Determine the (X, Y) coordinate at the center of the cell enclosing the given text.  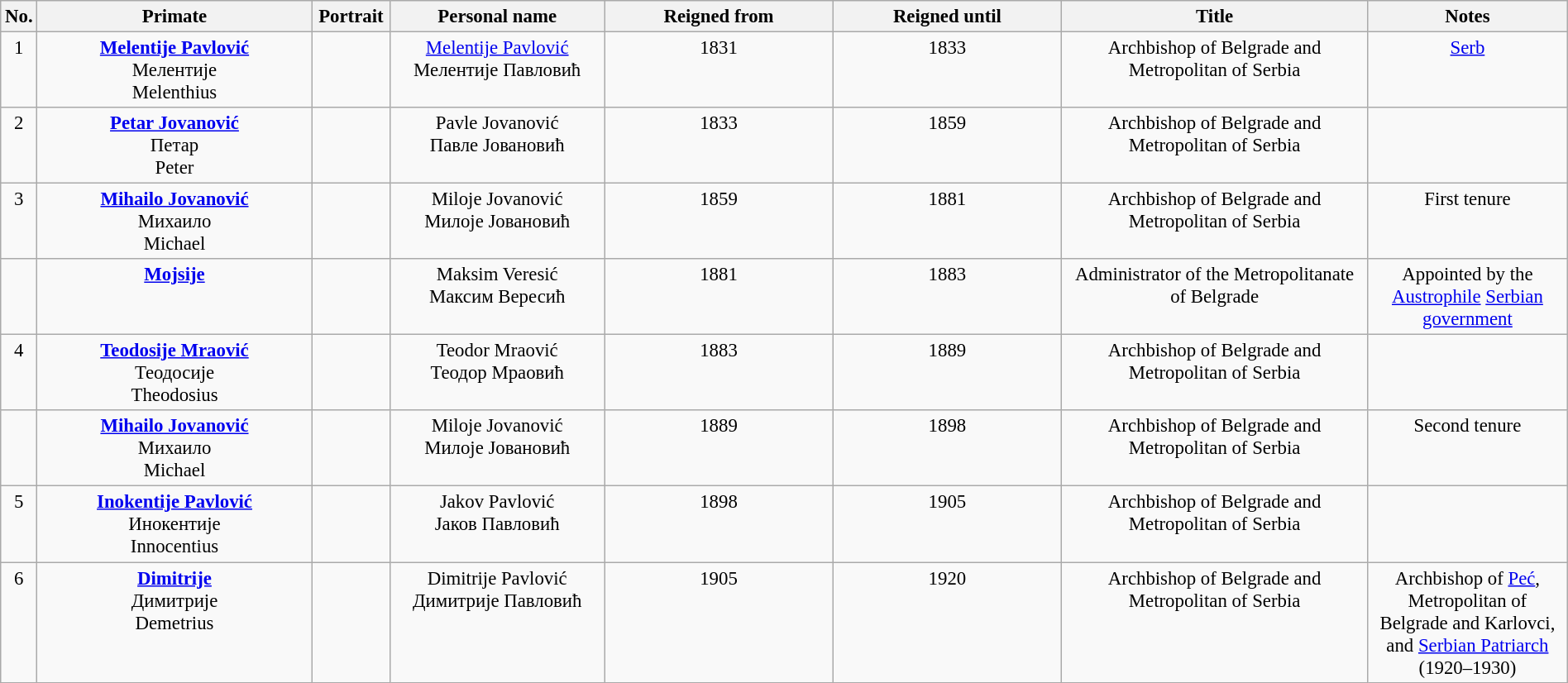
Melentije PavlovićМелентије Павловић (498, 70)
Reigned from (719, 17)
Personal name (498, 17)
Melentije PavlovićМелентијеMelenthius (174, 70)
Mojsije (174, 297)
DimitrijeДимитријеDemetrius (174, 623)
Pavle JovanovićПавле Јовановић (498, 146)
No. (19, 17)
Dimitrije PavlovićДимитрије Павловић (498, 623)
First tenure (1468, 222)
6 (19, 623)
Teodor MraovićТеодор Мраовић (498, 373)
Archbishop of Peć, Metropolitan of Belgrade and Karlovci, and Serbian Patriarch (1920–1930) (1468, 623)
Jakov PavlovićЈаков Павловић (498, 524)
Appointed by the Austrophile Serbian government (1468, 297)
Administrator of the Metropolitanate of Belgrade (1215, 297)
2 (19, 146)
Serb (1468, 70)
Reigned until (947, 17)
3 (19, 222)
1920 (947, 623)
Portrait (351, 17)
Maksim VeresićМаксим Вересић (498, 297)
Inokentije PavlovićИнокентијеInnocentius (174, 524)
4 (19, 373)
Title (1215, 17)
1 (19, 70)
Teodosije MraovićТеодосијеTheodosius (174, 373)
Notes (1468, 17)
Petar JovanovićПетарPeter (174, 146)
Primate (174, 17)
Second tenure (1468, 448)
5 (19, 524)
1831 (719, 70)
